Provide the [X, Y] coordinate of the cell's center where the given text is located.  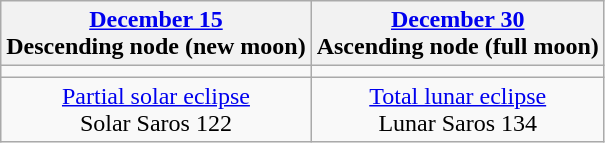
Total lunar eclipseLunar Saros 134 [458, 110]
December 15Descending node (new moon) [156, 34]
December 30Ascending node (full moon) [458, 34]
Partial solar eclipseSolar Saros 122 [156, 110]
